Return the [x, y] coordinate for the center point of the cell that contains the specified text.  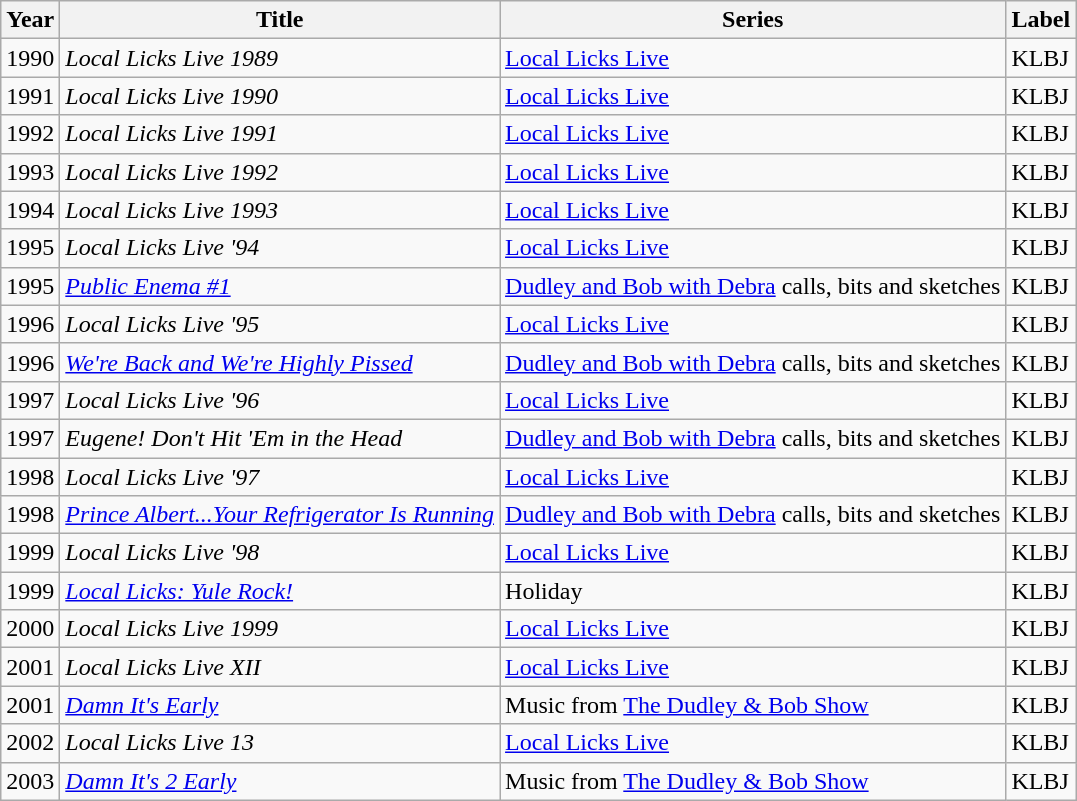
Label [1041, 20]
Local Licks Live 1989 [280, 58]
Holiday [753, 591]
Series [753, 20]
1994 [30, 210]
Local Licks Live 1992 [280, 172]
2002 [30, 743]
2003 [30, 781]
Local Licks Live 1991 [280, 134]
Local Licks Live '95 [280, 324]
Local Licks Live 13 [280, 743]
Local Licks Live 1993 [280, 210]
Local Licks Live '94 [280, 248]
Local Licks Live '98 [280, 553]
1991 [30, 96]
Year [30, 20]
Title [280, 20]
1992 [30, 134]
We're Back and We're Highly Pissed [280, 362]
Damn It's 2 Early [280, 781]
Local Licks Live XII [280, 667]
Public Enema #1 [280, 286]
1993 [30, 172]
Prince Albert...Your Refrigerator Is Running [280, 515]
Local Licks Live 1990 [280, 96]
1990 [30, 58]
Local Licks Live '97 [280, 477]
Local Licks Live 1999 [280, 629]
Local Licks Live '96 [280, 400]
Eugene! Don't Hit 'Em in the Head [280, 438]
Local Licks: Yule Rock! [280, 591]
2000 [30, 629]
Damn It's Early [280, 705]
